Return the (X, Y) coordinate for the center point of the cell that contains the specified text.  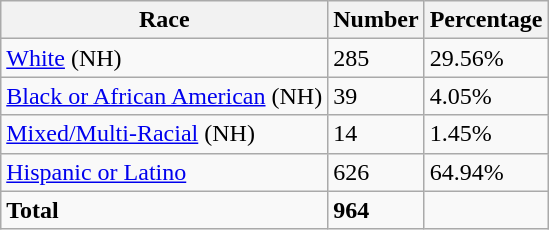
1.45% (486, 134)
626 (376, 172)
Mixed/Multi-Racial (NH) (164, 134)
Number (376, 20)
29.56% (486, 58)
Black or African American (NH) (164, 96)
White (NH) (164, 58)
285 (376, 58)
Race (164, 20)
964 (376, 210)
14 (376, 134)
Percentage (486, 20)
64.94% (486, 172)
Total (164, 210)
4.05% (486, 96)
Hispanic or Latino (164, 172)
39 (376, 96)
